Pinpoint the cell where the given text exists, returning its (X, Y) midpoint coordinate. 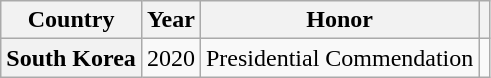
2020 (170, 58)
Year (170, 20)
South Korea (72, 58)
Country (72, 20)
Presidential Commendation (339, 58)
Honor (339, 20)
